Pinpoint the cell where the given text exists, returning its [x, y] midpoint coordinate. 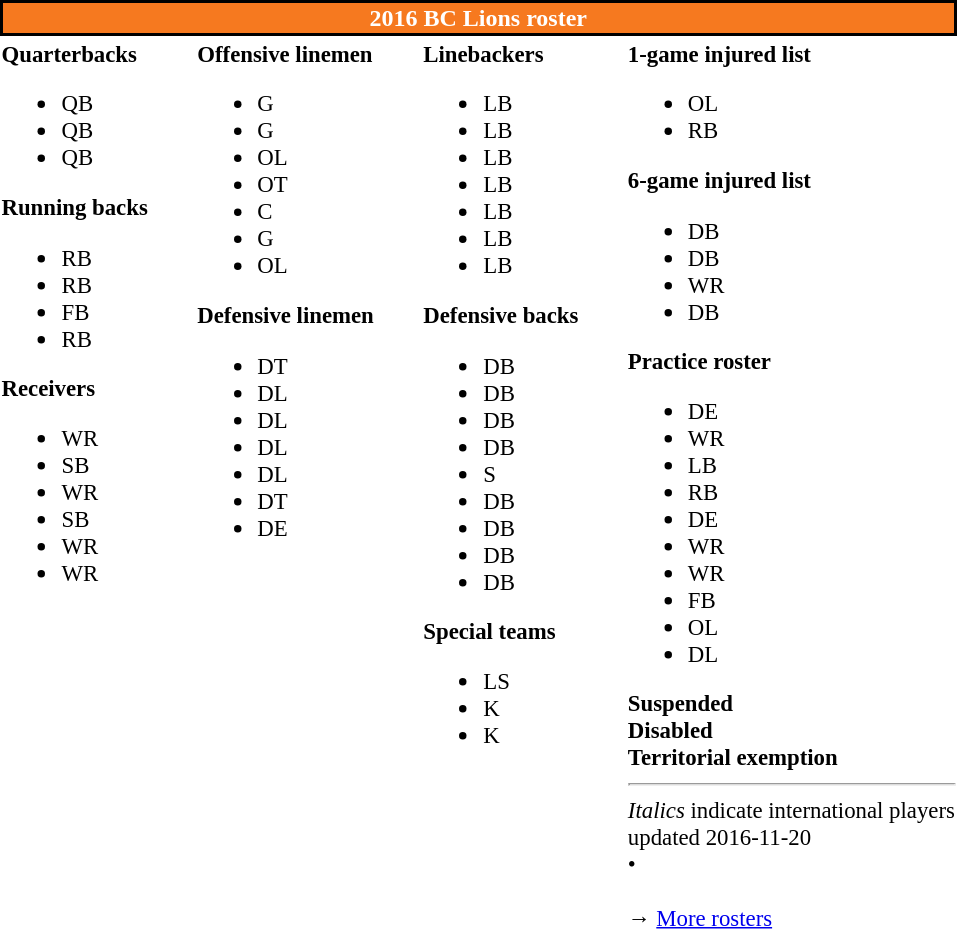
2016 BC Lions roster [478, 18]
